Identify which cell holds the provided text, then report its (x, y) central coordinate. 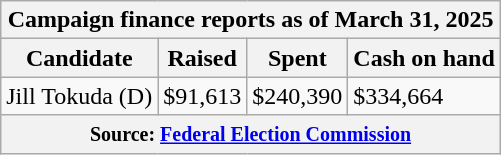
Campaign finance reports as of March 31, 2025 (251, 20)
$334,664 (424, 96)
$91,613 (202, 96)
$240,390 (298, 96)
Raised (202, 58)
Jill Tokuda (D) (80, 96)
Source: Federal Election Commission (251, 134)
Spent (298, 58)
Cash on hand (424, 58)
Candidate (80, 58)
